Capture the cell that displays the provided text and extract its [X, Y] central coordinate. 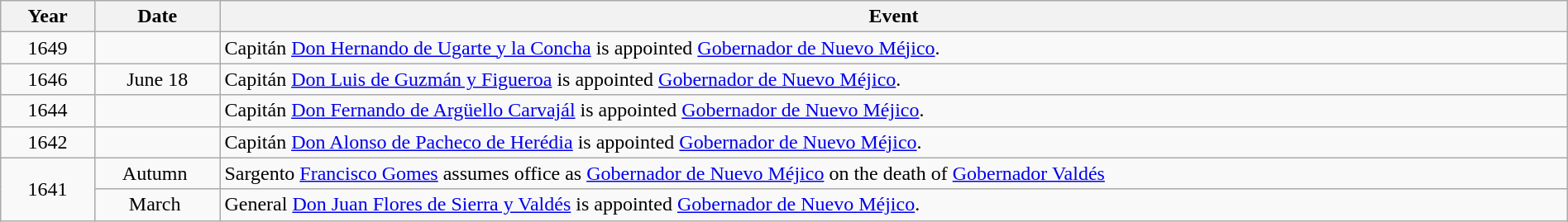
Capitán Don Luis de Guzmán y Figueroa is appointed Gobernador de Nuevo Méjico. [893, 79]
Sargento Francisco Gomes assumes office as Gobernador de Nuevo Méjico on the death of Gobernador Valdés [893, 173]
Date [157, 17]
1642 [48, 142]
Capitán Don Fernando de Argüello Carvajál is appointed Gobernador de Nuevo Méjico. [893, 111]
Year [48, 17]
General Don Juan Flores de Sierra y Valdés is appointed Gobernador de Nuevo Méjico. [893, 205]
Autumn [157, 173]
1644 [48, 111]
1641 [48, 189]
March [157, 205]
June 18 [157, 79]
Event [893, 17]
Capitán Don Alonso de Pacheco de Herédia is appointed Gobernador de Nuevo Méjico. [893, 142]
1649 [48, 48]
Capitán Don Hernando de Ugarte y la Concha is appointed Gobernador de Nuevo Méjico. [893, 48]
1646 [48, 79]
